Return (x, y) of the center of cell containing provided text 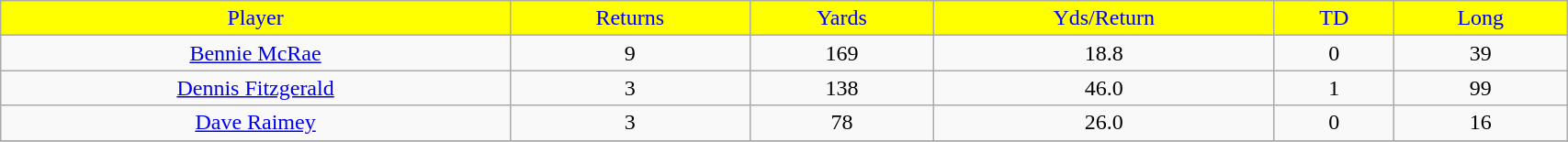
Dave Raimey (255, 123)
Returns (630, 18)
39 (1481, 53)
Dennis Fitzgerald (255, 88)
78 (841, 123)
Yds/Return (1104, 18)
18.8 (1104, 53)
1 (1334, 88)
Player (255, 18)
26.0 (1104, 123)
169 (841, 53)
46.0 (1104, 88)
TD (1334, 18)
138 (841, 88)
Long (1481, 18)
9 (630, 53)
Bennie McRae (255, 53)
Yards (841, 18)
99 (1481, 88)
16 (1481, 123)
